Scan for the cell matching the given text and deliver its [x, y] coordinate at center. 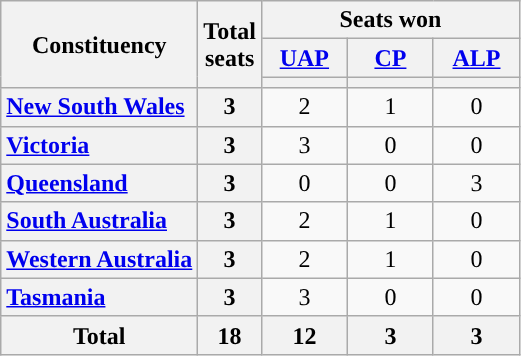
12 [304, 335]
Queensland [100, 183]
Constituency [100, 44]
UAP [304, 58]
Victoria [100, 145]
South Australia [100, 221]
Totalseats [230, 44]
18 [230, 335]
Seats won [390, 20]
Total [100, 335]
Tasmania [100, 297]
CP [390, 58]
New South Wales [100, 107]
Western Australia [100, 259]
ALP [476, 58]
